Find where the given text appears and provide that cell's center as [X, Y] coordinate. 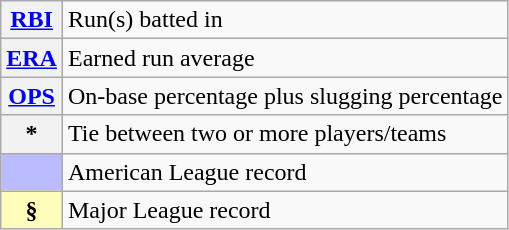
Tie between two or more players/teams [285, 134]
Run(s) batted in [285, 20]
OPS [32, 96]
Major League record [285, 210]
American League record [285, 172]
RBI [32, 20]
ERA [32, 58]
§ [32, 210]
* [32, 134]
On-base percentage plus slugging percentage [285, 96]
Earned run average [285, 58]
